Return [X, Y] of the center of cell containing provided text 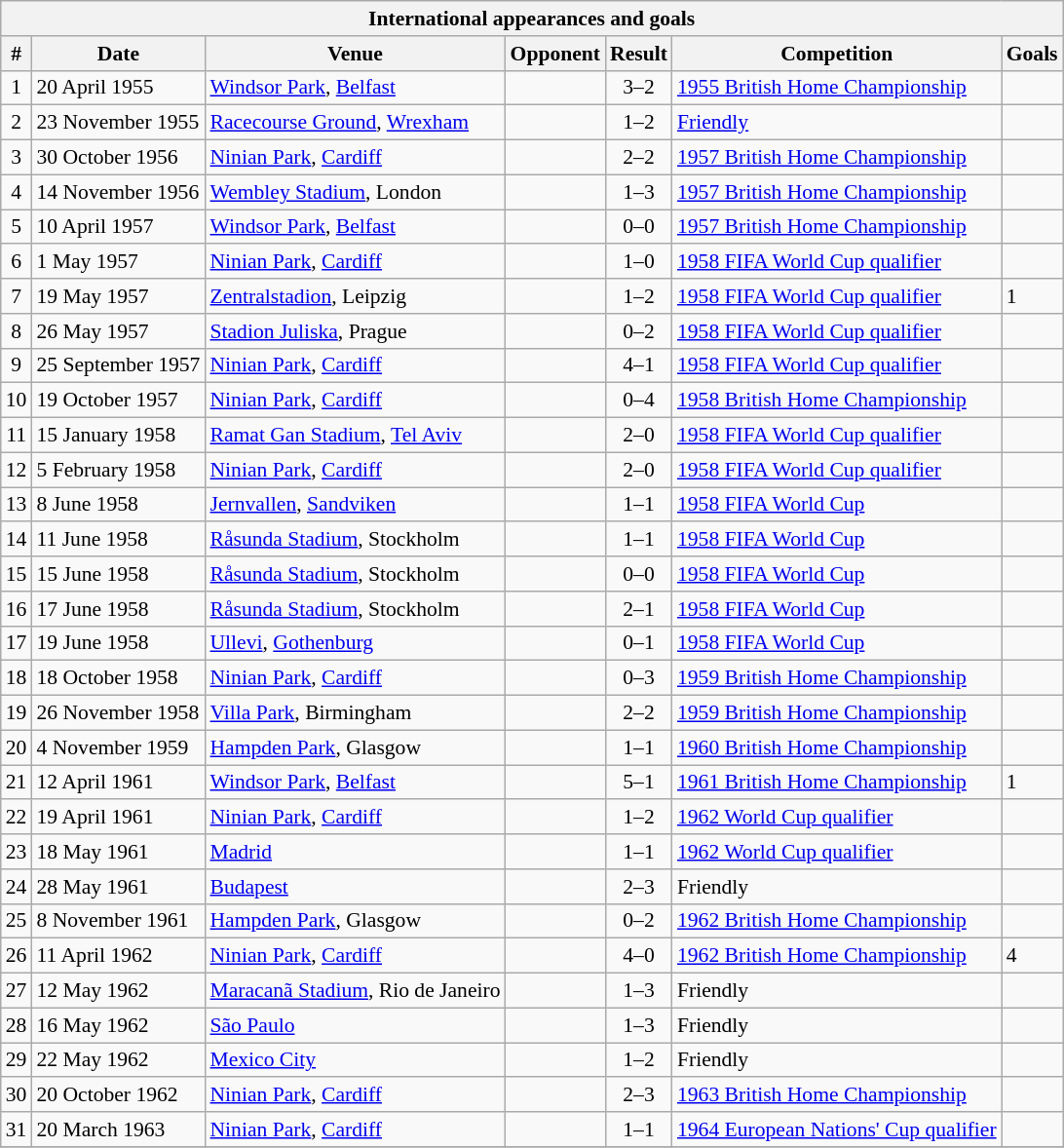
0–4 [639, 401]
2–1 [639, 609]
12 May 1962 [118, 991]
São Paulo [355, 1025]
17 [17, 643]
3 [17, 158]
25 [17, 921]
5 February 1958 [118, 470]
10 April 1957 [118, 227]
4–1 [639, 365]
Wembley Stadium, London [355, 192]
23 November 1955 [118, 123]
18 May 1961 [118, 852]
5–1 [639, 783]
27 [17, 991]
12 April 1961 [118, 783]
10 [17, 401]
19 October 1957 [118, 401]
18 [17, 678]
Madrid [355, 852]
11 [17, 436]
2 [17, 123]
11 April 1962 [118, 956]
14 November 1956 [118, 192]
0–1 [639, 643]
8 November 1961 [118, 921]
1960 British Home Championship [837, 747]
11 June 1958 [118, 540]
4–0 [639, 956]
8 [17, 331]
Budapest [355, 887]
1963 British Home Championship [837, 1095]
28 [17, 1025]
4 November 1959 [118, 747]
20 March 1963 [118, 1129]
19 [17, 713]
8 June 1958 [118, 505]
22 [17, 818]
16 [17, 609]
30 October 1956 [118, 158]
31 [17, 1129]
16 May 1962 [118, 1025]
1958 British Home Championship [837, 401]
1 May 1957 [118, 262]
7 [17, 296]
3–2 [639, 88]
International appearances and goals [532, 19]
Maracanã Stadium, Rio de Janeiro [355, 991]
13 [17, 505]
22 May 1962 [118, 1060]
25 September 1957 [118, 365]
12 [17, 470]
1–0 [639, 262]
20 April 1955 [118, 88]
Goals [1033, 54]
15 June 1958 [118, 574]
9 [17, 365]
29 [17, 1060]
1961 British Home Championship [837, 783]
26 [17, 956]
Zentralstadion, Leipzig [355, 296]
19 April 1961 [118, 818]
Date [118, 54]
15 January 1958 [118, 436]
# [17, 54]
21 [17, 783]
20 October 1962 [118, 1095]
Mexico City [355, 1060]
Ullevi, Gothenburg [355, 643]
Jernvallen, Sandviken [355, 505]
6 [17, 262]
1964 European Nations' Cup qualifier [837, 1129]
15 [17, 574]
Ramat Gan Stadium, Tel Aviv [355, 436]
30 [17, 1095]
0–3 [639, 678]
19 June 1958 [118, 643]
Venue [355, 54]
18 October 1958 [118, 678]
19 May 1957 [118, 296]
Result [639, 54]
20 [17, 747]
5 [17, 227]
23 [17, 852]
24 [17, 887]
26 May 1957 [118, 331]
28 May 1961 [118, 887]
26 November 1958 [118, 713]
14 [17, 540]
1955 British Home Championship [837, 88]
Stadion Juliska, Prague [355, 331]
17 June 1958 [118, 609]
Opponent [555, 54]
Racecourse Ground, Wrexham [355, 123]
Competition [837, 54]
Villa Park, Birmingham [355, 713]
